Output the [X, Y] coordinate of the center of the cell containing the given text.  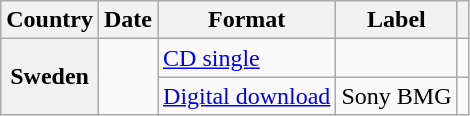
Format [247, 20]
Date [128, 20]
Country [50, 20]
Label [396, 20]
Sony BMG [396, 96]
Sweden [50, 77]
Digital download [247, 96]
CD single [247, 58]
